Return the [x, y] coordinate for the center point of the cell that contains the specified text.  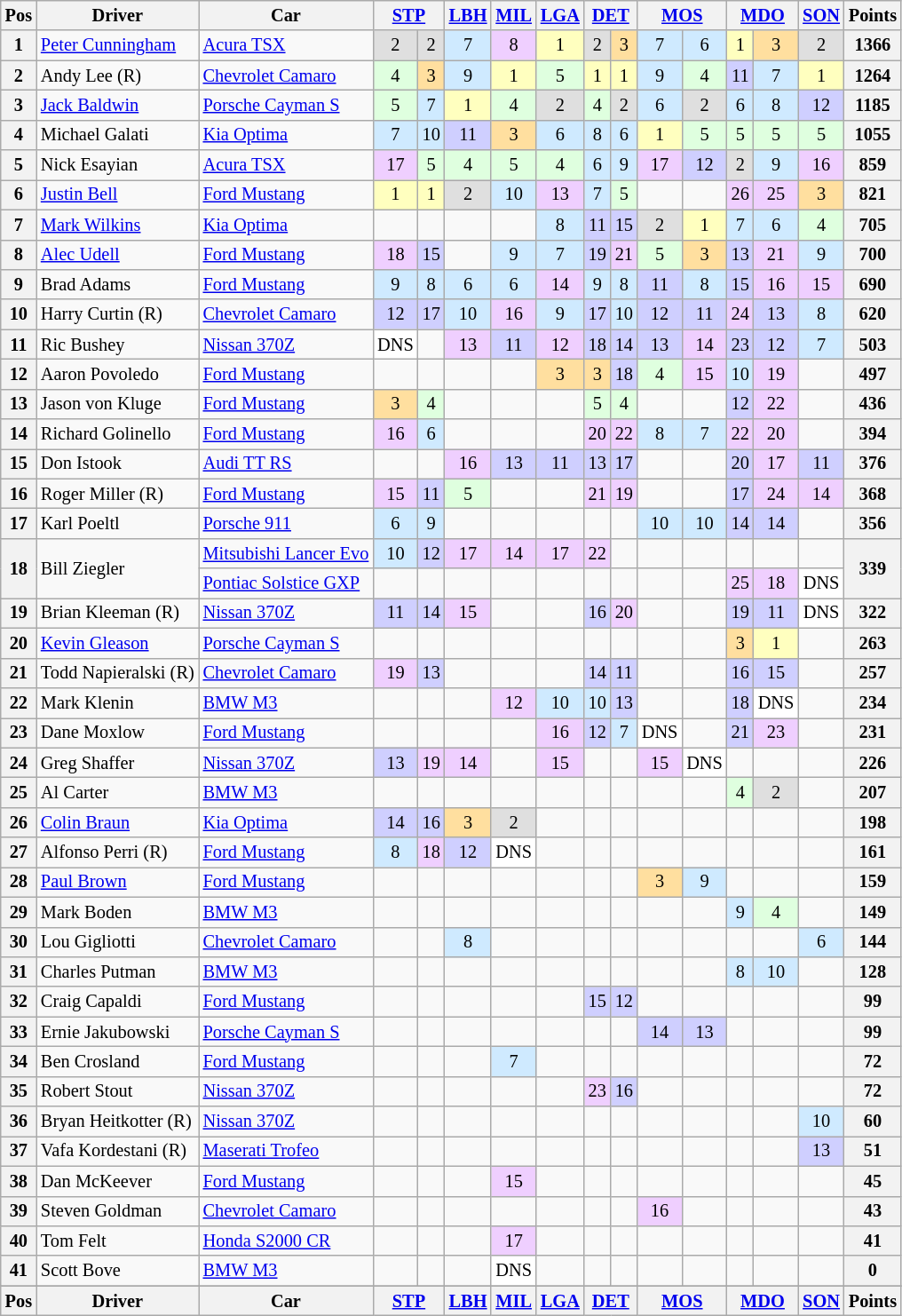
1185 [873, 105]
128 [873, 971]
Todd Napieralski (R) [117, 673]
Aaron Povoledo [117, 374]
705 [873, 225]
Honda S2000 CR [286, 1241]
859 [873, 165]
27 [19, 852]
1055 [873, 135]
Karl Poeltl [117, 523]
Andy Lee (R) [117, 75]
356 [873, 523]
Richard Golinello [117, 434]
Alfonso Perri (R) [117, 852]
Mark Klenin [117, 702]
Vafa Kordestani (R) [117, 1151]
159 [873, 882]
207 [873, 792]
144 [873, 942]
Lou Gigliotti [117, 942]
38 [19, 1181]
Mitsubishi Lancer Evo [286, 553]
Porsche 911 [286, 523]
Jack Baldwin [117, 105]
Don Istook [117, 464]
198 [873, 822]
0 [873, 1271]
Audi TT RS [286, 464]
690 [873, 284]
263 [873, 643]
231 [873, 733]
Harry Curtin (R) [117, 314]
149 [873, 912]
Pontiac Solstice GXP [286, 583]
Dane Moxlow [117, 733]
31 [19, 971]
Maserati Trofeo [286, 1151]
Justin Bell [117, 194]
Paul Brown [117, 882]
Brian Kleeman (R) [117, 613]
Peter Cunningham [117, 45]
497 [873, 374]
Charles Putman [117, 971]
34 [19, 1061]
Mark Boden [117, 912]
700 [873, 255]
36 [19, 1122]
Dan McKeever [117, 1181]
Michael Galati [117, 135]
37 [19, 1151]
29 [19, 912]
322 [873, 613]
Tom Felt [117, 1241]
1264 [873, 75]
Mark Wilkins [117, 225]
Colin Braun [117, 822]
32 [19, 1002]
376 [873, 464]
436 [873, 404]
821 [873, 194]
Nick Esayian [117, 165]
Alec Udell [117, 255]
234 [873, 702]
Scott Bove [117, 1271]
28 [19, 882]
39 [19, 1211]
Ric Bushey [117, 345]
51 [873, 1151]
Ben Crosland [117, 1061]
Bill Ziegler [117, 568]
503 [873, 345]
Craig Capaldi [117, 1002]
35 [19, 1091]
33 [19, 1032]
257 [873, 673]
Roger Miller (R) [117, 494]
226 [873, 763]
30 [19, 942]
60 [873, 1122]
Ernie Jakubowski [117, 1032]
43 [873, 1211]
Robert Stout [117, 1091]
45 [873, 1181]
40 [19, 1241]
Bryan Heitkotter (R) [117, 1122]
Greg Shaffer [117, 763]
339 [873, 568]
368 [873, 494]
Kevin Gleason [117, 643]
Al Carter [117, 792]
Brad Adams [117, 284]
620 [873, 314]
1366 [873, 45]
161 [873, 852]
Jason von Kluge [117, 404]
Steven Goldman [117, 1211]
394 [873, 434]
